Scan for the cell matching the given text and deliver its [x, y] coordinate at center. 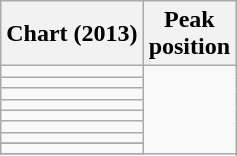
Peakposition [189, 34]
Chart (2013) [72, 34]
